Output the (X, Y) coordinate of the center of the cell containing the given text.  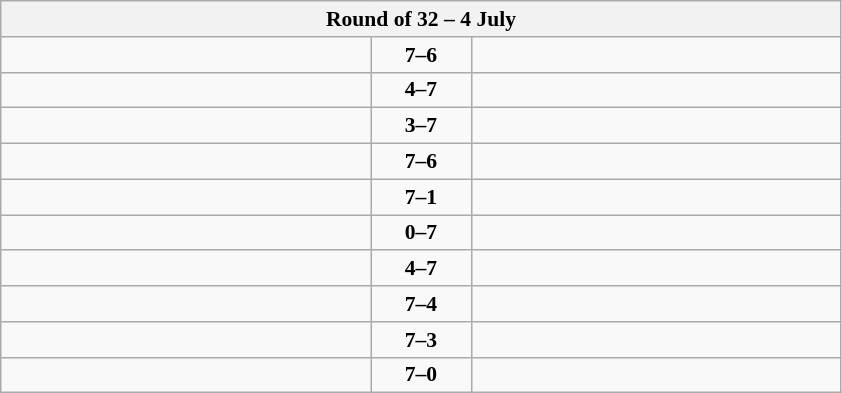
7–4 (421, 304)
7–1 (421, 197)
7–3 (421, 340)
7–0 (421, 375)
3–7 (421, 126)
0–7 (421, 233)
Round of 32 – 4 July (421, 19)
